Detect which cell encompasses the target text, then output its (x, y) center coordinate. 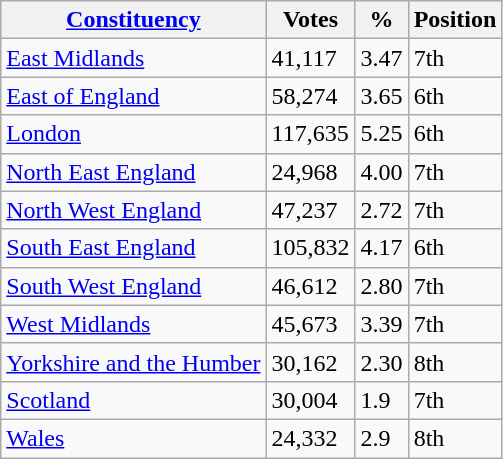
Position (455, 20)
1.9 (382, 400)
% (382, 20)
47,237 (310, 210)
46,612 (310, 286)
5.25 (382, 134)
3.47 (382, 58)
2.80 (382, 286)
2.30 (382, 362)
24,332 (310, 438)
117,635 (310, 134)
24,968 (310, 172)
Constituency (134, 20)
Wales (134, 438)
North East England (134, 172)
105,832 (310, 248)
2.9 (382, 438)
3.39 (382, 324)
30,004 (310, 400)
41,117 (310, 58)
3.65 (382, 96)
West Midlands (134, 324)
4.00 (382, 172)
30,162 (310, 362)
Yorkshire and the Humber (134, 362)
London (134, 134)
South East England (134, 248)
45,673 (310, 324)
Votes (310, 20)
South West England (134, 286)
East of England (134, 96)
4.17 (382, 248)
North West England (134, 210)
2.72 (382, 210)
Scotland (134, 400)
58,274 (310, 96)
East Midlands (134, 58)
